Return (x, y) of the center of cell containing provided text 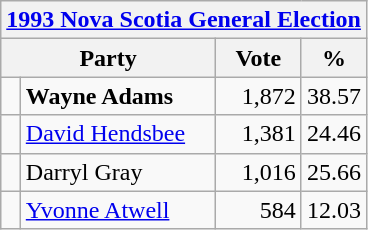
Party (108, 58)
Wayne Adams (118, 96)
Yvonne Atwell (118, 210)
24.46 (334, 134)
584 (258, 210)
38.57 (334, 96)
25.66 (334, 172)
1,381 (258, 134)
% (334, 58)
1,016 (258, 172)
1993 Nova Scotia General Election (184, 20)
1,872 (258, 96)
12.03 (334, 210)
David Hendsbee (118, 134)
Vote (258, 58)
Darryl Gray (118, 172)
